From the cell containing the given text, extract its center point as (X, Y) coordinate. 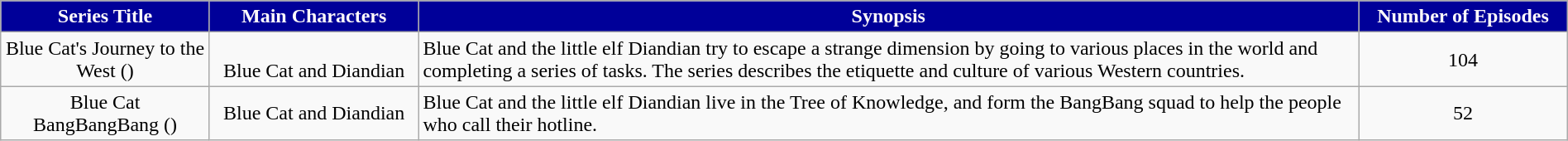
Main Characters (314, 17)
104 (1464, 60)
Blue Cat and the little elf Diandian live in the Tree of Knowledge, and form the BangBang squad to help the people who call their hotline. (888, 113)
Blue Cat's Journey to the West () (106, 60)
Series Title (106, 17)
52 (1464, 113)
Blue Cat BangBangBang () (106, 113)
Synopsis (888, 17)
Number of Episodes (1464, 17)
